Capture the cell that displays the provided text and extract its [x, y] central coordinate. 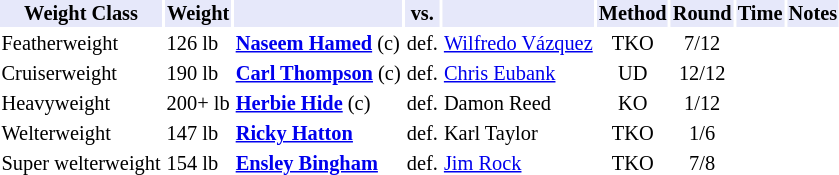
vs. [422, 14]
Heavyweight [81, 104]
Carl Thompson (c) [318, 74]
12/12 [702, 74]
Damon Reed [518, 104]
Naseem Hamed (c) [318, 44]
Ricky Hatton [318, 134]
Round [702, 14]
Herbie Hide (c) [318, 104]
Karl Taylor [518, 134]
Weight [198, 14]
UD [632, 74]
KO [632, 104]
Notes [813, 14]
Cruiserweight [81, 74]
Chris Eubank [518, 74]
Method [632, 14]
Weight Class [81, 14]
Time [760, 14]
126 lb [198, 44]
147 lb [198, 134]
Featherweight [81, 44]
1/12 [702, 104]
Wilfredo Vázquez [518, 44]
7/12 [702, 44]
200+ lb [198, 104]
Welterweight [81, 134]
1/6 [702, 134]
190 lb [198, 74]
